Determine the (X, Y) coordinate at the center of the cell enclosing the given text.  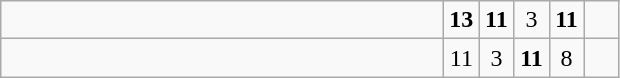
8 (566, 58)
13 (462, 20)
